Return (X, Y) of the center of cell containing provided text 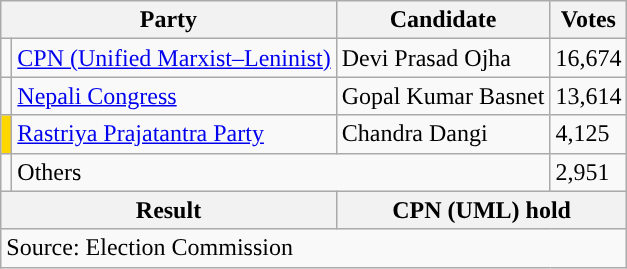
CPN (UML) hold (482, 210)
2,951 (588, 172)
Rastriya Prajatantra Party (174, 134)
16,674 (588, 58)
Party (168, 20)
4,125 (588, 134)
13,614 (588, 96)
CPN (Unified Marxist–Leninist) (174, 58)
Nepali Congress (174, 96)
Devi Prasad Ojha (443, 58)
Gopal Kumar Basnet (443, 96)
Result (168, 210)
Others (281, 172)
Candidate (443, 20)
Votes (588, 20)
Chandra Dangi (443, 134)
Source: Election Commission (314, 248)
